Extract the [X, Y] coordinate from the center of the cell holding the provided text.  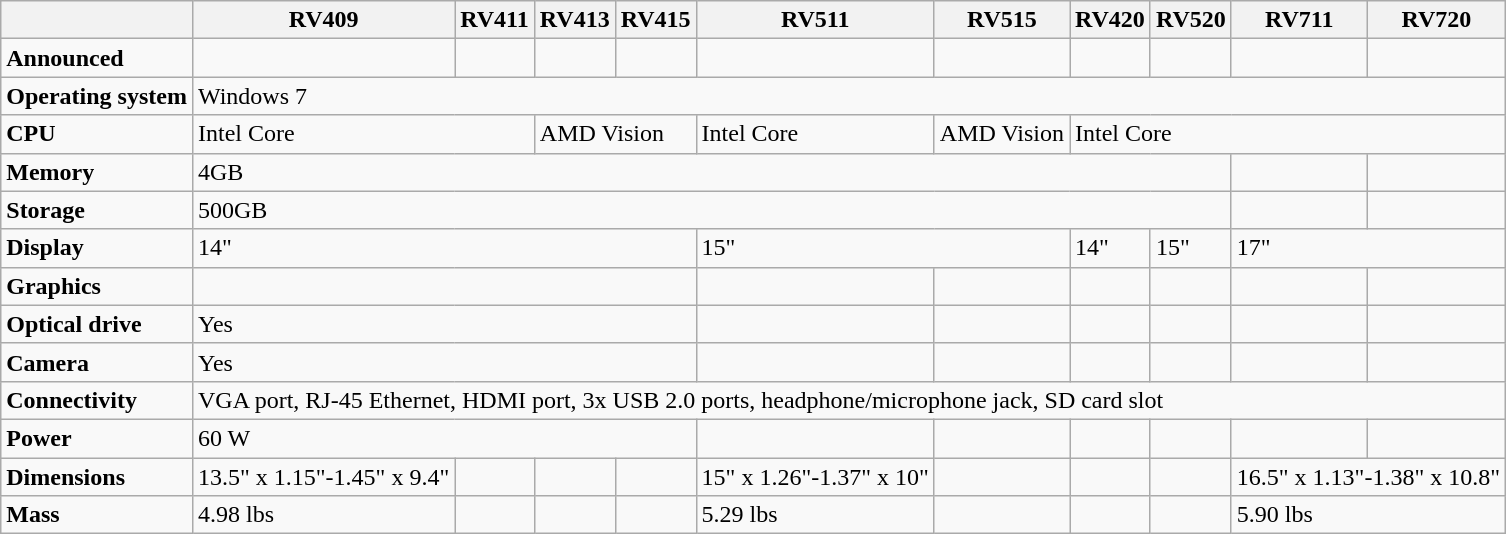
RV413 [574, 20]
Mass [97, 515]
4GB [712, 172]
Announced [97, 58]
Storage [97, 210]
4.98 lbs [323, 515]
RV411 [495, 20]
Operating system [97, 96]
RV409 [323, 20]
RV720 [1436, 20]
RV415 [656, 20]
Power [97, 438]
RV515 [1002, 20]
Display [97, 248]
Dimensions [97, 477]
VGA port, RJ-45 Ethernet, HDMI port, 3x USB 2.0 ports, headphone/microphone jack, SD card slot [848, 400]
RV711 [1299, 20]
500GB [712, 210]
16.5" x 1.13"-1.38" x 10.8" [1368, 477]
13.5" x 1.15"-1.45" x 9.4" [323, 477]
RV420 [1110, 20]
RV520 [1190, 20]
Camera [97, 362]
RV511 [815, 20]
CPU [97, 134]
5.90 lbs [1368, 515]
Windows 7 [848, 96]
Graphics [97, 286]
60 W [444, 438]
5.29 lbs [815, 515]
17" [1368, 248]
Optical drive [97, 324]
Connectivity [97, 400]
15" x 1.26"-1.37" x 10" [815, 477]
Memory [97, 172]
